Detect which cell encompasses the target text, then output its (X, Y) center coordinate. 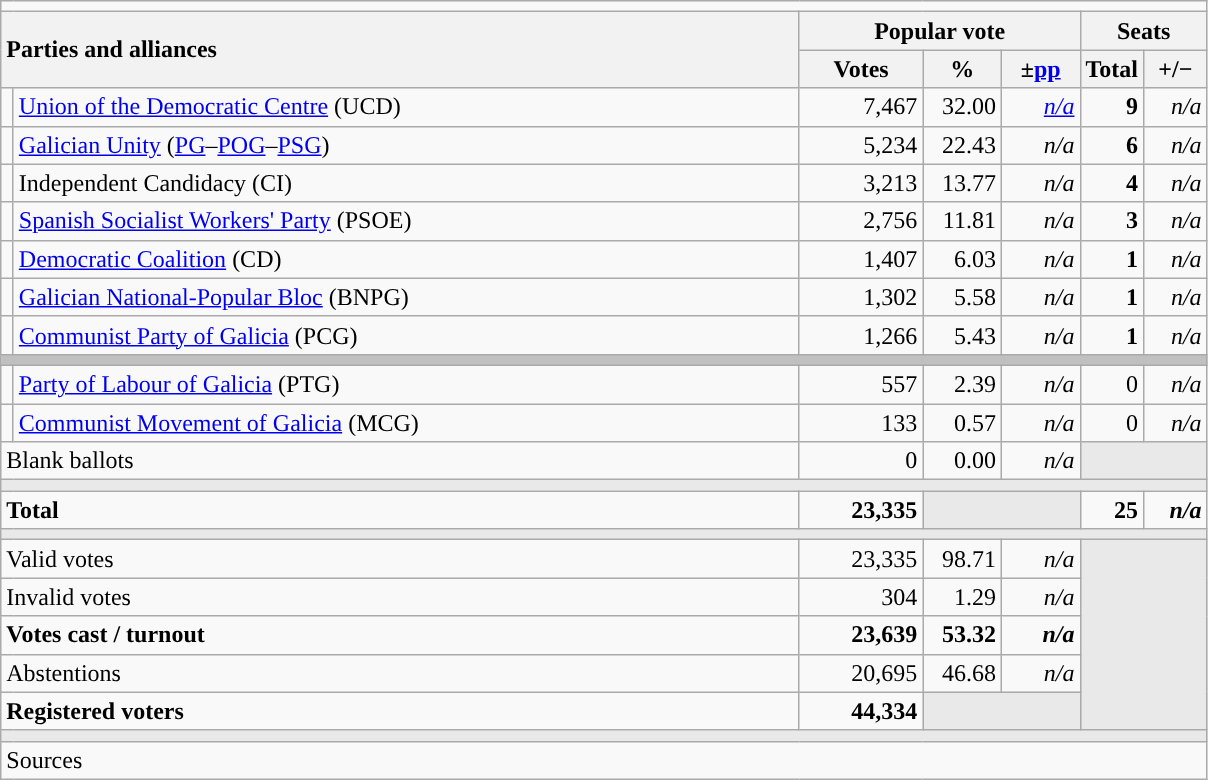
46.68 (962, 673)
23,639 (861, 635)
13.77 (962, 183)
44,334 (861, 711)
Blank ballots (400, 461)
Invalid votes (400, 597)
Democratic Coalition (CD) (406, 259)
5.43 (962, 335)
0.00 (962, 461)
98.71 (962, 559)
7,467 (861, 107)
Party of Labour of Galicia (PTG) (406, 384)
22.43 (962, 145)
Communist Movement of Galicia (MCG) (406, 423)
0.57 (962, 423)
Communist Party of Galicia (PCG) (406, 335)
3 (1112, 221)
11.81 (962, 221)
6 (1112, 145)
2.39 (962, 384)
Spanish Socialist Workers' Party (PSOE) (406, 221)
20,695 (861, 673)
+/− (1176, 69)
53.32 (962, 635)
1,407 (861, 259)
3,213 (861, 183)
133 (861, 423)
4 (1112, 183)
Independent Candidacy (CI) (406, 183)
5.58 (962, 297)
9 (1112, 107)
557 (861, 384)
1.29 (962, 597)
Seats (1144, 31)
Popular vote (940, 31)
25 (1112, 510)
±pp (1040, 69)
Union of the Democratic Centre (UCD) (406, 107)
Votes (861, 69)
Galician Unity (PG–POG–PSG) (406, 145)
Votes cast / turnout (400, 635)
5,234 (861, 145)
Abstentions (400, 673)
Parties and alliances (400, 50)
Sources (604, 760)
1,266 (861, 335)
Registered voters (400, 711)
Galician National-Popular Bloc (BNPG) (406, 297)
% (962, 69)
304 (861, 597)
6.03 (962, 259)
1,302 (861, 297)
2,756 (861, 221)
Valid votes (400, 559)
32.00 (962, 107)
